Search for the cell housing the specified text and yield its [X, Y] center coordinate. 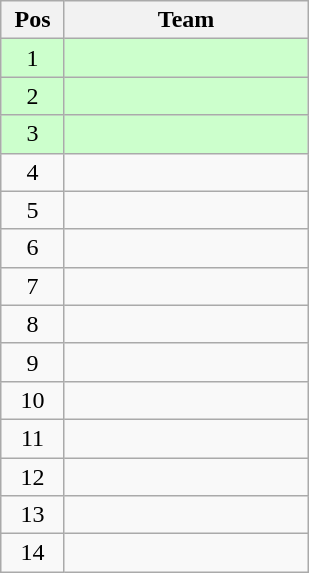
13 [33, 515]
3 [33, 134]
5 [33, 210]
11 [33, 438]
1 [33, 58]
Pos [33, 20]
4 [33, 172]
2 [33, 96]
9 [33, 362]
10 [33, 400]
7 [33, 286]
6 [33, 248]
14 [33, 553]
12 [33, 477]
Team [186, 20]
8 [33, 324]
